Output the [X, Y] coordinate of the center of the cell containing the given text.  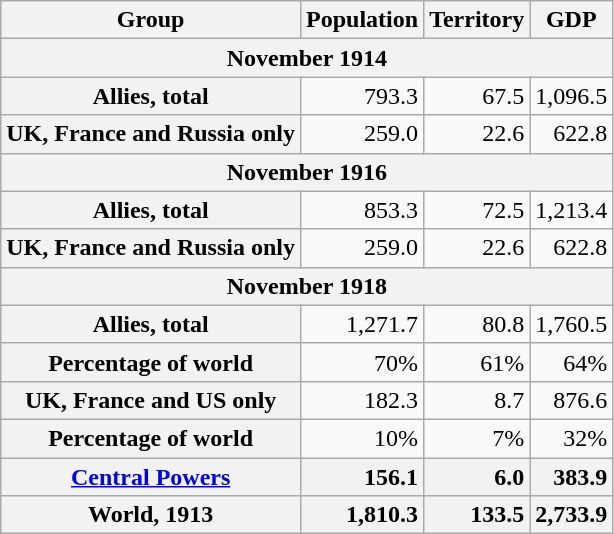
1,096.5 [572, 96]
72.5 [477, 210]
383.9 [572, 477]
10% [362, 438]
67.5 [477, 96]
61% [477, 362]
80.8 [477, 324]
156.1 [362, 477]
6.0 [477, 477]
182.3 [362, 400]
Group [151, 20]
November 1914 [307, 58]
133.5 [477, 515]
November 1918 [307, 286]
7% [477, 438]
1,271.7 [362, 324]
UK, France and US only [151, 400]
70% [362, 362]
1,810.3 [362, 515]
Central Powers [151, 477]
1,213.4 [572, 210]
876.6 [572, 400]
1,760.5 [572, 324]
GDP [572, 20]
32% [572, 438]
793.3 [362, 96]
8.7 [477, 400]
World, 1913 [151, 515]
64% [572, 362]
Territory [477, 20]
853.3 [362, 210]
November 1916 [307, 172]
Population [362, 20]
2,733.9 [572, 515]
